From the cell containing the given text, extract its center point as [X, Y] coordinate. 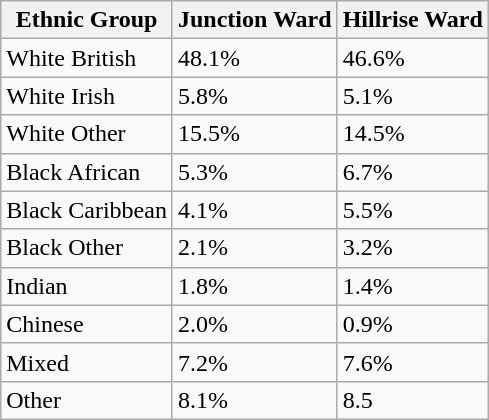
Junction Ward [254, 20]
6.7% [412, 172]
8.1% [254, 400]
4.1% [254, 210]
Other [87, 400]
Black African [87, 172]
Black Other [87, 248]
Indian [87, 286]
Chinese [87, 324]
48.1% [254, 58]
5.8% [254, 96]
5.1% [412, 96]
Ethnic Group [87, 20]
7.2% [254, 362]
Black Caribbean [87, 210]
White Irish [87, 96]
1.8% [254, 286]
15.5% [254, 134]
5.5% [412, 210]
Hillrise Ward [412, 20]
White British [87, 58]
0.9% [412, 324]
White Other [87, 134]
46.6% [412, 58]
8.5 [412, 400]
7.6% [412, 362]
14.5% [412, 134]
Mixed [87, 362]
3.2% [412, 248]
2.1% [254, 248]
2.0% [254, 324]
5.3% [254, 172]
1.4% [412, 286]
